Determine the [x, y] coordinate at the center of the cell enclosing the given text.  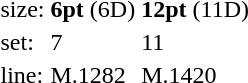
7 [93, 42]
